Determine the [x, y] coordinate at the center of the cell enclosing the given text.  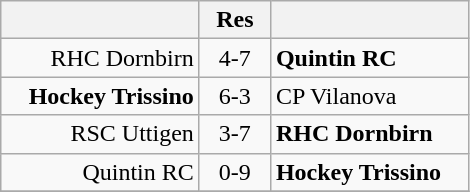
6-3 [234, 96]
0-9 [234, 172]
Res [234, 20]
RSC Uttigen [100, 134]
4-7 [234, 58]
3-7 [234, 134]
CP Vilanova [370, 96]
